Scan for the cell matching the given text and deliver its (x, y) coordinate at center. 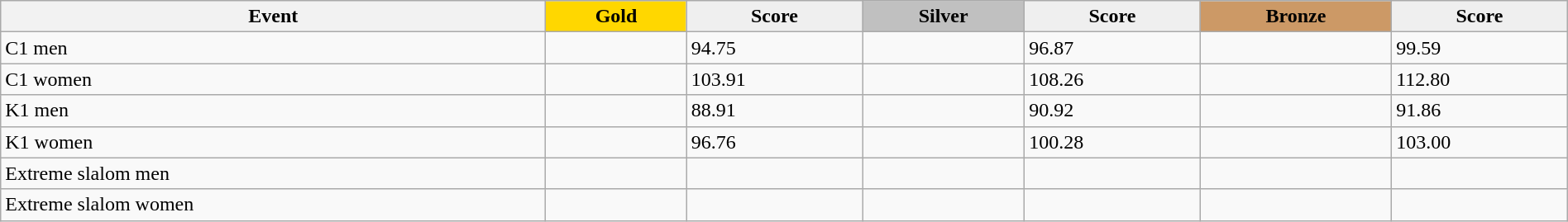
100.28 (1113, 142)
C1 women (273, 79)
96.87 (1113, 48)
108.26 (1113, 79)
90.92 (1113, 111)
Bronze (1296, 17)
Event (273, 17)
Gold (616, 17)
96.76 (774, 142)
C1 men (273, 48)
99.59 (1480, 48)
103.00 (1480, 142)
K1 women (273, 142)
Extreme slalom women (273, 205)
Silver (944, 17)
Extreme slalom men (273, 173)
94.75 (774, 48)
88.91 (774, 111)
112.80 (1480, 79)
103.91 (774, 79)
K1 men (273, 111)
91.86 (1480, 111)
